Return the (x, y) coordinate for the center point of the cell that contains the specified text.  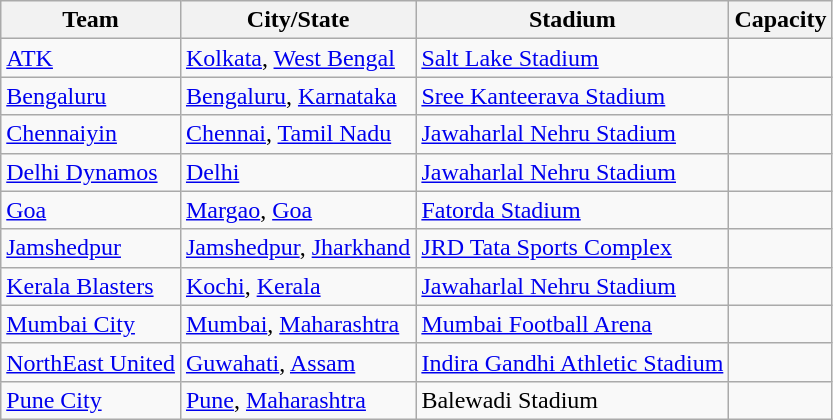
Chennaiyin (91, 134)
Delhi Dynamos (91, 172)
Mumbai Football Arena (572, 324)
Bengaluru, Karnataka (298, 96)
Jamshedpur, Jharkhand (298, 248)
Chennai, Tamil Nadu (298, 134)
Jamshedpur (91, 248)
Bengaluru (91, 96)
Team (91, 20)
City/State (298, 20)
Goa (91, 210)
Balewadi Stadium (572, 400)
Kolkata, West Bengal (298, 58)
Pune City (91, 400)
ATK (91, 58)
Margao, Goa (298, 210)
Kochi, Kerala (298, 286)
NorthEast United (91, 362)
JRD Tata Sports Complex (572, 248)
Fatorda Stadium (572, 210)
Sree Kanteerava Stadium (572, 96)
Kerala Blasters (91, 286)
Guwahati, Assam (298, 362)
Mumbai City (91, 324)
Capacity (780, 20)
Indira Gandhi Athletic Stadium (572, 362)
Pune, Maharashtra (298, 400)
Salt Lake Stadium (572, 58)
Delhi (298, 172)
Mumbai, Maharashtra (298, 324)
Stadium (572, 20)
